Provide the (X, Y) coordinate of the cell's center where the given text is located.  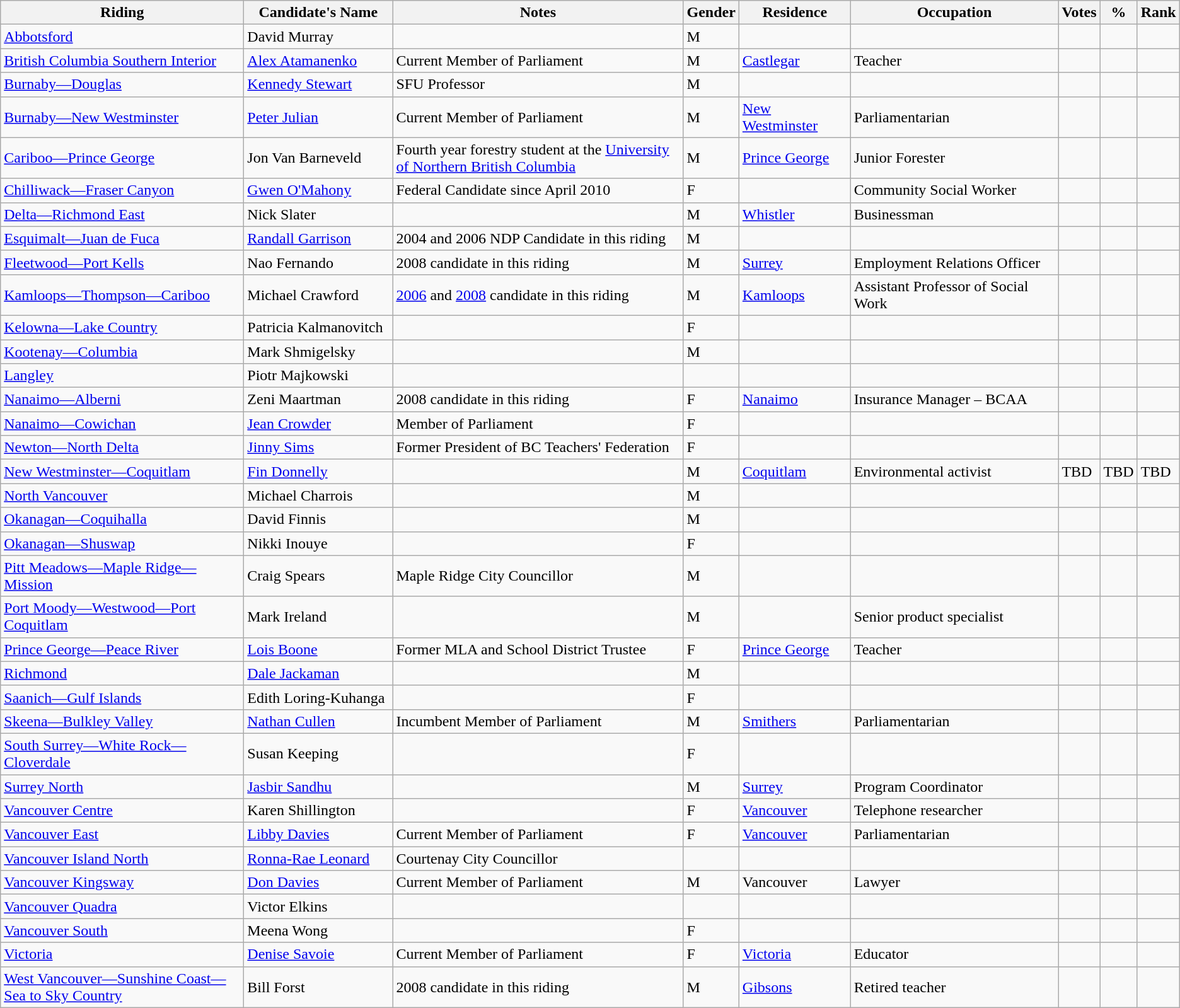
Vancouver East (122, 835)
2004 and 2006 NDP Candidate in this riding (538, 238)
Residence (794, 13)
Edith Loring-Kuhanga (318, 697)
Insurance Manager – BCAA (954, 400)
South Surrey—White Rock—Cloverdale (122, 754)
Junior Forester (954, 158)
Gwen O'Mahony (318, 190)
Vancouver South (122, 930)
Jean Crowder (318, 424)
Denise Savoie (318, 954)
Jinny Sims (318, 448)
Victor Elkins (318, 907)
Courtenay City Councillor (538, 859)
Employment Relations Officer (954, 262)
Lois Boone (318, 649)
West Vancouver—Sunshine Coast—Sea to Sky Country (122, 987)
Patricia Kalmanovitch (318, 327)
Prince George—Peace River (122, 649)
Saanich—Gulf Islands (122, 697)
British Columbia Southern Interior (122, 61)
Senior product specialist (954, 617)
Nanaimo (794, 400)
Newton—North Delta (122, 448)
Nikki Inouye (318, 543)
% (1118, 13)
Riding (122, 13)
David Murray (318, 37)
Smithers (794, 721)
Kelowna—Lake Country (122, 327)
Cariboo—Prince George (122, 158)
Chilliwack—Fraser Canyon (122, 190)
Michael Charrois (318, 495)
Alex Atamanenko (318, 61)
Abbotsford (122, 37)
Community Social Worker (954, 190)
Susan Keeping (318, 754)
Skeena—Bulkley Valley (122, 721)
Meena Wong (318, 930)
Nao Fernando (318, 262)
Jon Van Barneveld (318, 158)
Port Moody—Westwood—Port Coquitlam (122, 617)
Nanaimo—Cowichan (122, 424)
2006 and 2008 candidate in this riding (538, 295)
Delta—Richmond East (122, 214)
Candidate's Name (318, 13)
Nanaimo—Alberni (122, 400)
Assistant Professor of Social Work (954, 295)
Businessman (954, 214)
Kamloops—Thompson—Cariboo (122, 295)
Gender (711, 13)
North Vancouver (122, 495)
Former MLA and School District Trustee (538, 649)
Castlegar (794, 61)
Dale Jackaman (318, 673)
Former President of BC Teachers' Federation (538, 448)
Member of Parliament (538, 424)
Votes (1079, 13)
Piotr Majkowski (318, 376)
Richmond (122, 673)
Don Davies (318, 883)
SFU Professor (538, 84)
Surrey North (122, 786)
Retired teacher (954, 987)
Mark Shmigelsky (318, 351)
Peter Julian (318, 117)
Nick Slater (318, 214)
Coquitlam (794, 472)
David Finnis (318, 519)
Vancouver Kingsway (122, 883)
Nathan Cullen (318, 721)
Burnaby—Douglas (122, 84)
Telephone researcher (954, 811)
Kennedy Stewart (318, 84)
Vancouver Island North (122, 859)
Esquimalt—Juan de Fuca (122, 238)
Okanagan—Shuswap (122, 543)
Jasbir Sandhu (318, 786)
Fin Donnelly (318, 472)
Langley (122, 376)
Okanagan—Coquihalla (122, 519)
Fleetwood—Port Kells (122, 262)
Program Coordinator (954, 786)
Incumbent Member of Parliament (538, 721)
Maple Ridge City Councillor (538, 576)
Notes (538, 13)
Environmental activist (954, 472)
Kootenay—Columbia (122, 351)
Burnaby—New Westminster (122, 117)
Ronna-Rae Leonard (318, 859)
New Westminster—Coquitlam (122, 472)
Randall Garrison (318, 238)
Educator (954, 954)
New Westminster (794, 117)
Vancouver Centre (122, 811)
Occupation (954, 13)
Lawyer (954, 883)
Kamloops (794, 295)
Pitt Meadows—Maple Ridge—Mission (122, 576)
Vancouver Quadra (122, 907)
Libby Davies (318, 835)
Karen Shillington (318, 811)
Gibsons (794, 987)
Whistler (794, 214)
Bill Forst (318, 987)
Zeni Maartman (318, 400)
Michael Crawford (318, 295)
Mark Ireland (318, 617)
Federal Candidate since April 2010 (538, 190)
Craig Spears (318, 576)
Rank (1159, 13)
Fourth year forestry student at the University of Northern British Columbia (538, 158)
